Locate the cell with the specified text and output its [x, y] center coordinate. 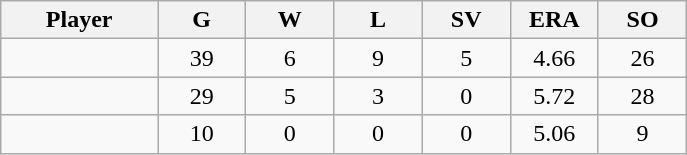
Player [80, 20]
39 [202, 58]
G [202, 20]
3 [378, 96]
10 [202, 134]
4.66 [554, 58]
5.06 [554, 134]
SO [642, 20]
28 [642, 96]
26 [642, 58]
6 [290, 58]
ERA [554, 20]
5.72 [554, 96]
L [378, 20]
SV [466, 20]
W [290, 20]
29 [202, 96]
